Return the (x, y) coordinate for the center point of the cell that contains the specified text.  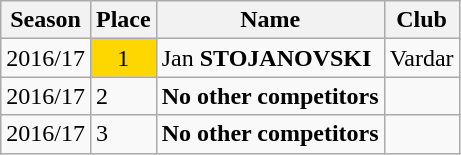
Season (46, 20)
Vardar (422, 58)
Jan STOJANOVSKI (270, 58)
3 (123, 134)
Name (270, 20)
Club (422, 20)
2 (123, 96)
1 (123, 58)
Place (123, 20)
